Return the [x, y] coordinate for the center point of the cell that contains the specified text.  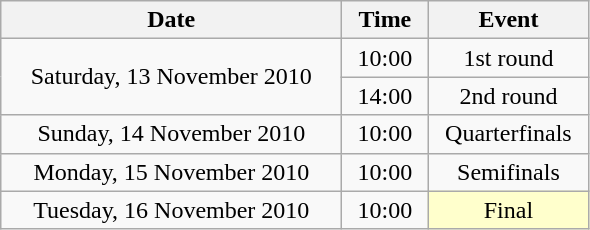
Tuesday, 16 November 2010 [172, 210]
Monday, 15 November 2010 [172, 172]
Sunday, 14 November 2010 [172, 134]
Time [385, 20]
14:00 [385, 96]
1st round [508, 58]
Saturday, 13 November 2010 [172, 77]
Semifinals [508, 172]
Date [172, 20]
Final [508, 210]
2nd round [508, 96]
Event [508, 20]
Quarterfinals [508, 134]
